Scan for the cell matching the given text and deliver its (x, y) coordinate at center. 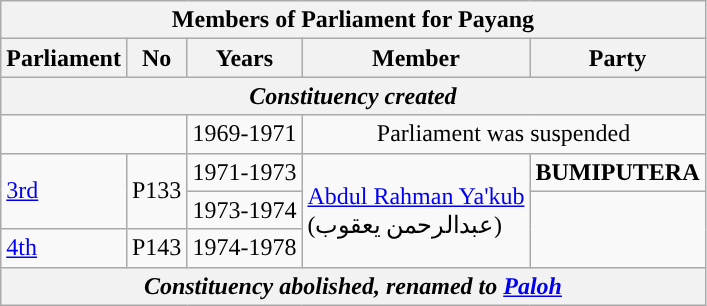
BUMIPUTERA (618, 172)
Member (416, 58)
Years (244, 58)
4th (64, 248)
Parliament was suspended (504, 134)
1969-1971 (244, 134)
No (156, 58)
P143 (156, 248)
Constituency abolished, renamed to Paloh (353, 286)
Members of Parliament for Payang (353, 20)
P133 (156, 191)
1974-1978 (244, 248)
Constituency created (353, 96)
1973-1974 (244, 210)
1971-1973 (244, 172)
Party (618, 58)
Parliament (64, 58)
3rd (64, 191)
Abdul Rahman Ya'kub (عبدالرحمن يعقوب‎) (416, 210)
